Extract the [x, y] coordinate from the center of the cell holding the provided text.  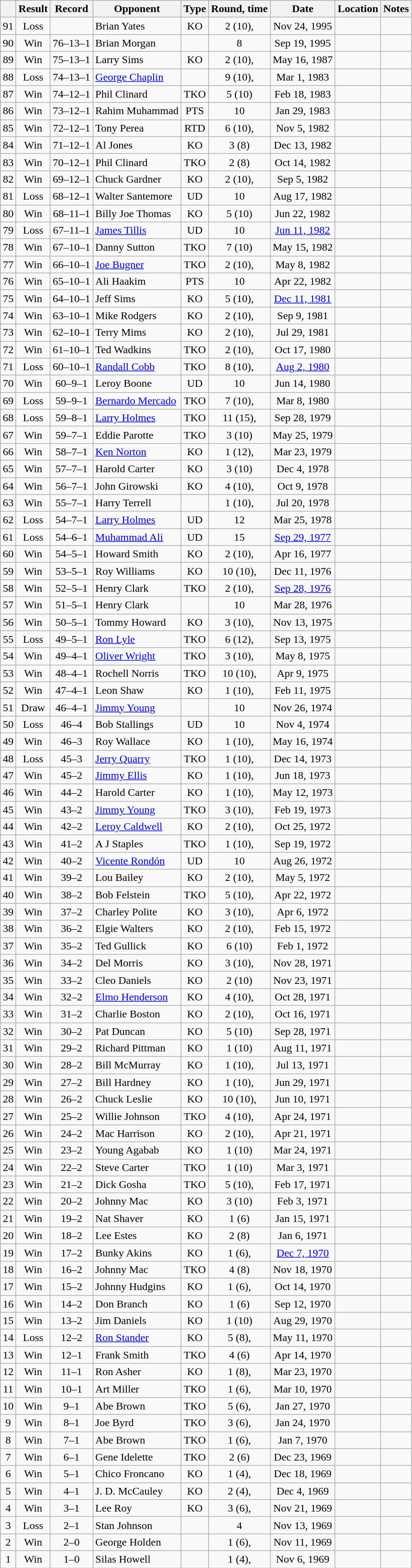
Ted Gullick [137, 946]
59–8–1 [72, 418]
Willie Johnson [137, 1116]
Oct 28, 1971 [303, 997]
Lee Estes [137, 1235]
2 (10) [240, 980]
Charlie Boston [137, 1014]
55–7–1 [72, 503]
Mac Harrison [137, 1133]
10–1 [72, 1389]
Sep 13, 1975 [303, 639]
71 [8, 367]
Record [72, 9]
42 [8, 861]
Mar 24, 1971 [303, 1150]
28 [8, 1099]
21–2 [72, 1184]
11 [8, 1389]
39–2 [72, 878]
Bunky Akins [137, 1252]
67 [8, 435]
23–2 [72, 1150]
Dec 13, 1982 [303, 145]
Pat Duncan [137, 1031]
Feb 1, 1972 [303, 946]
51–5–1 [72, 605]
63 [8, 503]
83 [8, 162]
Jeff Sims [137, 299]
Gene Idelette [137, 1457]
Jul 13, 1971 [303, 1065]
54 [8, 656]
Aug 17, 1982 [303, 196]
Mar 8, 1980 [303, 401]
91 [8, 26]
31 [8, 1048]
2–1 [72, 1525]
65–10–1 [72, 282]
Richard Pittman [137, 1048]
Jun 11, 1982 [303, 231]
1–0 [72, 1559]
Brian Yates [137, 26]
Larry Sims [137, 60]
Nov 24, 1995 [303, 26]
George Chaplin [137, 77]
Mar 23, 1979 [303, 452]
Silas Howell [137, 1559]
Dec 11, 1976 [303, 571]
May 8, 1982 [303, 265]
2 (6) [240, 1457]
2–0 [72, 1542]
16 [8, 1304]
Mar 23, 1970 [303, 1372]
Bernardo Mercado [137, 401]
Jan 27, 1970 [303, 1406]
71–12–1 [72, 145]
59 [8, 571]
70 [8, 384]
Dec 11, 1981 [303, 299]
84 [8, 145]
17–2 [72, 1252]
53–5–1 [72, 571]
76 [8, 282]
6 (10) [240, 946]
Ted Wadkins [137, 350]
31–2 [72, 1014]
Sep 28, 1979 [303, 418]
4 (8) [240, 1269]
40 [8, 895]
22–2 [72, 1167]
Ron Stander [137, 1338]
74 [8, 316]
15–2 [72, 1286]
Feb 3, 1971 [303, 1201]
72 [8, 350]
Roy Williams [137, 571]
60 [8, 554]
May 11, 1970 [303, 1338]
9 [8, 1423]
76–13–1 [72, 43]
4 (6) [240, 1355]
Nov 28, 1971 [303, 963]
Nov 13, 1975 [303, 622]
Howard Smith [137, 554]
Result [33, 9]
Elmo Henderson [137, 997]
Dec 7, 1970 [303, 1252]
68–11–1 [72, 214]
28–2 [72, 1065]
72–12–1 [72, 128]
41–2 [72, 844]
Apr 22, 1972 [303, 895]
Jun 18, 1973 [303, 776]
74–12–1 [72, 94]
38–2 [72, 895]
Feb 17, 1971 [303, 1184]
85 [8, 128]
Oct 14, 1982 [303, 162]
41 [8, 878]
Mar 28, 1976 [303, 605]
Dec 18, 1969 [303, 1474]
58 [8, 588]
82 [8, 179]
37–2 [72, 912]
Jim Daniels [137, 1321]
75 [8, 299]
46–4–1 [72, 707]
Notes [396, 9]
74–13–1 [72, 77]
Jul 29, 1981 [303, 333]
18–2 [72, 1235]
Feb 11, 1975 [303, 690]
Jul 20, 1978 [303, 503]
Johnny Hudgins [137, 1286]
6–1 [72, 1457]
Feb 15, 1972 [303, 929]
86 [8, 111]
45–3 [72, 759]
2 (4), [240, 1491]
60–10–1 [72, 367]
3 [8, 1525]
44–2 [72, 793]
Joe Byrd [137, 1423]
Sep 5, 1982 [303, 179]
87 [8, 94]
Tony Perea [137, 128]
Dick Gosha [137, 1184]
29 [8, 1082]
18 [8, 1269]
Randall Cobb [137, 367]
22 [8, 1201]
59–7–1 [72, 435]
Nov 21, 1969 [303, 1508]
59–9–1 [72, 401]
12–1 [72, 1355]
54–5–1 [72, 554]
90 [8, 43]
70–12–1 [72, 162]
75–13–1 [72, 60]
23 [8, 1184]
6 [8, 1474]
45 [8, 810]
68 [8, 418]
24 [8, 1167]
3–1 [72, 1508]
Nov 13, 1969 [303, 1525]
Jan 7, 1970 [303, 1440]
Stan Johnson [137, 1525]
46–3 [72, 741]
5 (8), [240, 1338]
J. D. McCauley [137, 1491]
Chico Froncano [137, 1474]
51 [8, 707]
Terry Mims [137, 333]
73 [8, 333]
11 (15), [240, 418]
37 [8, 946]
Ali Haakim [137, 282]
7–1 [72, 1440]
Aug 26, 1972 [303, 861]
Nov 18, 1970 [303, 1269]
26–2 [72, 1099]
May 16, 1974 [303, 741]
Sep 29, 1977 [303, 537]
73–12–1 [72, 111]
62 [8, 520]
Oct 9, 1978 [303, 486]
Mar 1, 1983 [303, 77]
12–2 [72, 1338]
Apr 21, 1971 [303, 1133]
Nov 6, 1969 [303, 1559]
Aug 29, 1970 [303, 1321]
Nov 23, 1971 [303, 980]
78 [8, 248]
69 [8, 401]
Lou Bailey [137, 878]
Don Branch [137, 1304]
Oliver Wright [137, 656]
RTD [194, 128]
Sep 28, 1971 [303, 1031]
Leroy Caldwell [137, 827]
3 (8) [240, 145]
1 [8, 1559]
Nov 11, 1969 [303, 1542]
Bill Hardney [137, 1082]
Nov 5, 1982 [303, 128]
Sep 19, 1972 [303, 844]
Ron Lyle [137, 639]
Jan 24, 1970 [303, 1423]
77 [8, 265]
48 [8, 759]
Opponent [137, 9]
Mar 25, 1978 [303, 520]
Sep 28, 1976 [303, 588]
John Girowski [137, 486]
40–2 [72, 861]
Sep 12, 1970 [303, 1304]
35 [8, 980]
5–1 [72, 1474]
43 [8, 844]
62–10–1 [72, 333]
Danny Sutton [137, 248]
Chuck Leslie [137, 1099]
May 15, 1982 [303, 248]
Ken Norton [137, 452]
Elgie Walters [137, 929]
33 [8, 1014]
May 8, 1975 [303, 656]
Jerry Quarry [137, 759]
Mike Rodgers [137, 316]
19 [8, 1252]
Jun 10, 1971 [303, 1099]
Jun 29, 1971 [303, 1082]
20–2 [72, 1201]
May 5, 1972 [303, 878]
Oct 14, 1970 [303, 1286]
67–10–1 [72, 248]
19–2 [72, 1218]
14 [8, 1338]
69–12–1 [72, 179]
52 [8, 690]
49 [8, 741]
Eddie Parotte [137, 435]
11–1 [72, 1372]
49–4–1 [72, 656]
7 (10), [240, 401]
24–2 [72, 1133]
44 [8, 827]
Del Morris [137, 963]
Dec 4, 1978 [303, 469]
8 (10), [240, 367]
Sep 9, 1981 [303, 316]
46–4 [72, 724]
Harry Terrell [137, 503]
Nov 4, 1974 [303, 724]
Vicente Rondón [137, 861]
35–2 [72, 946]
34–2 [72, 963]
42–2 [72, 827]
Mar 10, 1970 [303, 1389]
Art Miller [137, 1389]
Apr 24, 1971 [303, 1116]
53 [8, 673]
25 [8, 1150]
61 [8, 537]
56–7–1 [72, 486]
57 [8, 605]
Young Agabab [137, 1150]
Bill McMurray [137, 1065]
17 [8, 1286]
63–10–1 [72, 316]
52–5–1 [72, 588]
33–2 [72, 980]
30 [8, 1065]
Draw [33, 707]
13–2 [72, 1321]
7 [8, 1457]
Date [303, 9]
Aug 2, 1980 [303, 367]
Walter Santemore [137, 196]
50–5–1 [72, 622]
34 [8, 997]
45–2 [72, 776]
89 [8, 60]
13 [8, 1355]
Bob Stallings [137, 724]
7 (10) [240, 248]
2 [8, 1542]
Jimmy Ellis [137, 776]
Chuck Gardner [137, 179]
Sep 19, 1995 [303, 43]
Apr 22, 1982 [303, 282]
Bob Felstein [137, 895]
1 (12), [240, 452]
5 [8, 1491]
27–2 [72, 1082]
1 (8), [240, 1372]
Dec 4, 1969 [303, 1491]
47–4–1 [72, 690]
29–2 [72, 1048]
Roy Wallace [137, 741]
Jun 14, 1980 [303, 384]
Apr 6, 1972 [303, 912]
Muhammad Ali [137, 537]
9 (10), [240, 77]
Joe Bugner [137, 265]
36 [8, 963]
Feb 19, 1973 [303, 810]
Dec 14, 1973 [303, 759]
66 [8, 452]
Al Jones [137, 145]
68–12–1 [72, 196]
14–2 [72, 1304]
6 (10), [240, 128]
47 [8, 776]
Mar 3, 1971 [303, 1167]
25–2 [72, 1116]
39 [8, 912]
May 12, 1973 [303, 793]
36–2 [72, 929]
A J Staples [137, 844]
Leon Shaw [137, 690]
8–1 [72, 1423]
Brian Morgan [137, 43]
56 [8, 622]
67–11–1 [72, 231]
James Tillis [137, 231]
Nov 26, 1974 [303, 707]
46 [8, 793]
58–7–1 [72, 452]
61–10–1 [72, 350]
Lee Roy [137, 1508]
Apr 16, 1977 [303, 554]
30–2 [72, 1031]
Rahim Muhammad [137, 111]
27 [8, 1116]
54–7–1 [72, 520]
5 (6), [240, 1406]
Apr 9, 1975 [303, 673]
Charley Polite [137, 912]
48–4–1 [72, 673]
Tommy Howard [137, 622]
50 [8, 724]
88 [8, 77]
55 [8, 639]
Billy Joe Thomas [137, 214]
Type [194, 9]
20 [8, 1235]
79 [8, 231]
80 [8, 214]
43–2 [72, 810]
May 16, 1987 [303, 60]
38 [8, 929]
32 [8, 1031]
54–6–1 [72, 537]
Apr 14, 1970 [303, 1355]
6 (12), [240, 639]
Leroy Boone [137, 384]
9–1 [72, 1406]
4–1 [72, 1491]
57–7–1 [72, 469]
Jun 22, 1982 [303, 214]
Dec 23, 1969 [303, 1457]
May 25, 1979 [303, 435]
Rochell Norris [137, 673]
Feb 18, 1983 [303, 94]
George Holden [137, 1542]
32–2 [72, 997]
49–5–1 [72, 639]
60–9–1 [72, 384]
Cleo Daniels [137, 980]
64–10–1 [72, 299]
Oct 25, 1972 [303, 827]
Round, time [240, 9]
66–10–1 [72, 265]
Frank Smith [137, 1355]
65 [8, 469]
Aug 11, 1971 [303, 1048]
21 [8, 1218]
81 [8, 196]
Nat Shaver [137, 1218]
Oct 17, 1980 [303, 350]
Steve Carter [137, 1167]
Location [358, 9]
64 [8, 486]
26 [8, 1133]
Jan 6, 1971 [303, 1235]
16–2 [72, 1269]
Oct 16, 1971 [303, 1014]
Ron Asher [137, 1372]
Jan 29, 1983 [303, 111]
Jan 15, 1971 [303, 1218]
